For the text-containing cell, return its midpoint in (x, y) coordinate format. 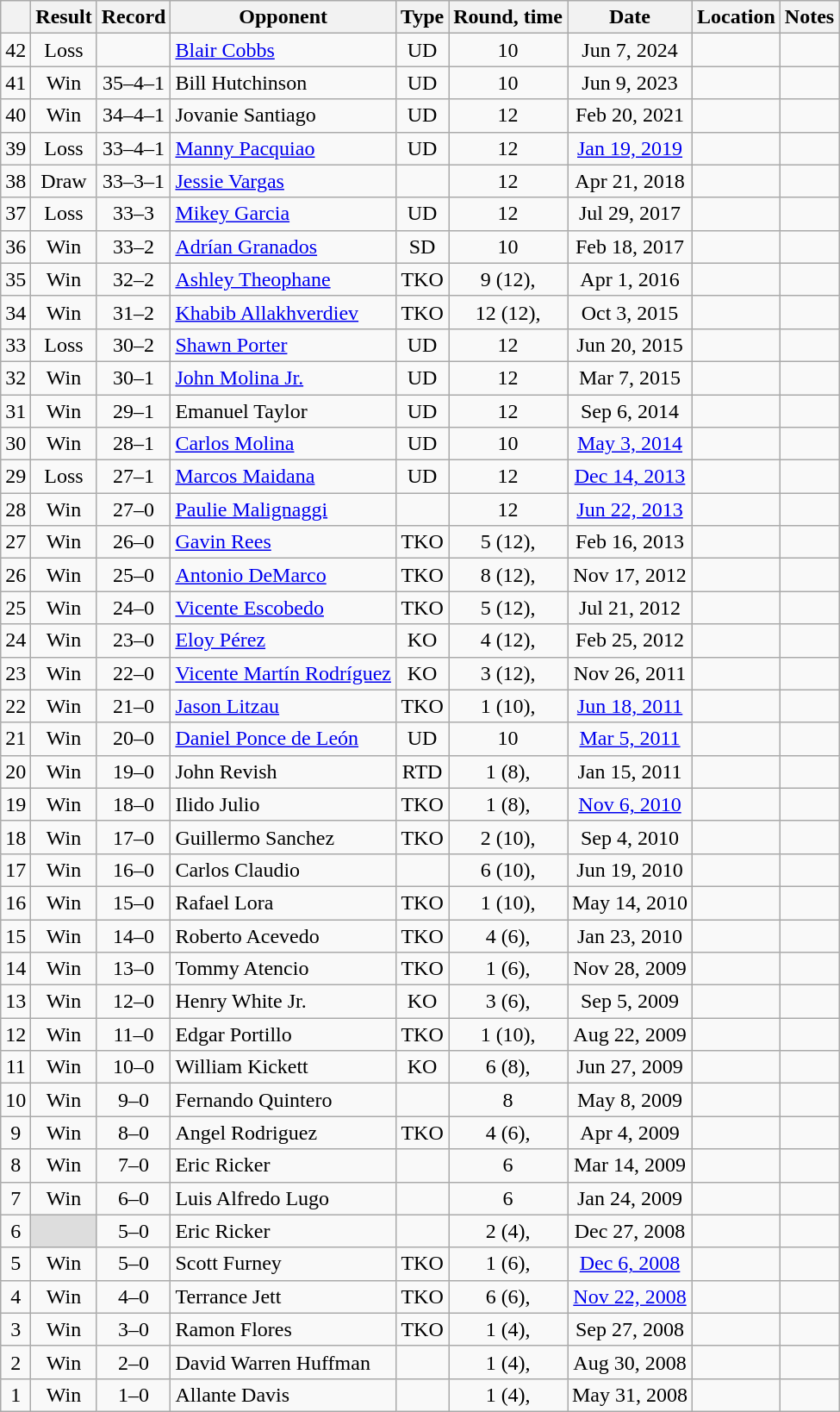
Feb 25, 2012 (629, 640)
28 (16, 509)
29–1 (134, 411)
1 (16, 1395)
37 (16, 214)
34 (16, 312)
32–2 (134, 279)
17 (16, 870)
8–0 (134, 1133)
Luis Alfredo Lugo (283, 1198)
27–1 (134, 477)
Adrían Granados (283, 247)
15–0 (134, 903)
SD (422, 247)
6 (8), (508, 1067)
May 31, 2008 (629, 1395)
Jason Litzau (283, 706)
Tommy Atencio (283, 969)
Blair Cobbs (283, 50)
12 (12), (508, 312)
11–0 (134, 1034)
Rafael Lora (283, 903)
Type (422, 17)
Roberto Acevedo (283, 935)
Mikey Garcia (283, 214)
33 (16, 345)
21 (16, 739)
6 (6), (508, 1296)
Guillermo Sanchez (283, 837)
Angel Rodriguez (283, 1133)
Paulie Malignaggi (283, 509)
Apr 4, 2009 (629, 1133)
Emanuel Taylor (283, 411)
10–0 (134, 1067)
Dec 27, 2008 (629, 1231)
Notes (809, 17)
31 (16, 411)
30–2 (134, 345)
32 (16, 378)
19–0 (134, 772)
6–0 (134, 1198)
23–0 (134, 640)
3–0 (134, 1329)
26 (16, 575)
8 (12), (508, 575)
Jun 7, 2024 (629, 50)
Ilido Julio (283, 804)
41 (16, 83)
Jan 15, 2011 (629, 772)
Daniel Ponce de León (283, 739)
RTD (422, 772)
3 (16, 1329)
35–4–1 (134, 83)
20 (16, 772)
2 (4), (508, 1231)
Apr 21, 2018 (629, 181)
Jovanie Santiago (283, 116)
Round, time (508, 17)
27–0 (134, 509)
38 (16, 181)
Sep 6, 2014 (629, 411)
Nov 28, 2009 (629, 969)
22 (16, 706)
John Revish (283, 772)
Jun 18, 2011 (629, 706)
7–0 (134, 1165)
Mar 5, 2011 (629, 739)
Jessie Vargas (283, 181)
9–0 (134, 1100)
Mar 14, 2009 (629, 1165)
13–0 (134, 969)
Feb 16, 2013 (629, 542)
Date (629, 17)
23 (16, 673)
2 (16, 1362)
35 (16, 279)
17–0 (134, 837)
25 (16, 608)
Jul 21, 2012 (629, 608)
Jun 20, 2015 (629, 345)
May 8, 2009 (629, 1100)
30–1 (134, 378)
Sep 27, 2008 (629, 1329)
Eloy Pérez (283, 640)
Sep 5, 2009 (629, 1002)
18–0 (134, 804)
20–0 (134, 739)
Record (134, 17)
David Warren Huffman (283, 1362)
15 (16, 935)
Mar 7, 2015 (629, 378)
Bill Hutchinson (283, 83)
13 (16, 1002)
Jan 24, 2009 (629, 1198)
Location (737, 17)
29 (16, 477)
Feb 20, 2021 (629, 116)
36 (16, 247)
19 (16, 804)
Ramon Flores (283, 1329)
Jun 19, 2010 (629, 870)
Khabib Allakhverdiev (283, 312)
Jan 23, 2010 (629, 935)
2–0 (134, 1362)
2 (10), (508, 837)
30 (16, 444)
Nov 17, 2012 (629, 575)
Opponent (283, 17)
Terrance Jett (283, 1296)
Jul 29, 2017 (629, 214)
Oct 3, 2015 (629, 312)
Allante Davis (283, 1395)
Vicente Martín Rodríguez (283, 673)
24–0 (134, 608)
33–3 (134, 214)
34–4–1 (134, 116)
Dec 14, 2013 (629, 477)
16–0 (134, 870)
Carlos Claudio (283, 870)
5 (16, 1264)
Henry White Jr. (283, 1002)
40 (16, 116)
12–0 (134, 1002)
May 3, 2014 (629, 444)
26–0 (134, 542)
Jan 19, 2019 (629, 148)
31–2 (134, 312)
18 (16, 837)
John Molina Jr. (283, 378)
Draw (64, 181)
Manny Pacquiao (283, 148)
Fernando Quintero (283, 1100)
Aug 22, 2009 (629, 1034)
9 (12), (508, 279)
9 (16, 1133)
14 (16, 969)
25–0 (134, 575)
21–0 (134, 706)
27 (16, 542)
Feb 18, 2017 (629, 247)
Nov 26, 2011 (629, 673)
Jun 22, 2013 (629, 509)
Ashley Theophane (283, 279)
Nov 6, 2010 (629, 804)
28–1 (134, 444)
Carlos Molina (283, 444)
Result (64, 17)
7 (16, 1198)
4–0 (134, 1296)
39 (16, 148)
1–0 (134, 1395)
Jun 27, 2009 (629, 1067)
42 (16, 50)
4 (12), (508, 640)
William Kickett (283, 1067)
Vicente Escobedo (283, 608)
24 (16, 640)
14–0 (134, 935)
Antonio DeMarco (283, 575)
Jun 9, 2023 (629, 83)
Gavin Rees (283, 542)
33–3–1 (134, 181)
Dec 6, 2008 (629, 1264)
3 (6), (508, 1002)
3 (12), (508, 673)
Apr 1, 2016 (629, 279)
33–4–1 (134, 148)
Edgar Portillo (283, 1034)
Scott Furney (283, 1264)
Marcos Maidana (283, 477)
6 (10), (508, 870)
May 14, 2010 (629, 903)
16 (16, 903)
Aug 30, 2008 (629, 1362)
Sep 4, 2010 (629, 837)
Nov 22, 2008 (629, 1296)
11 (16, 1067)
4 (16, 1296)
22–0 (134, 673)
33–2 (134, 247)
Shawn Porter (283, 345)
